Pinpoint the cell where the given text exists, returning its [X, Y] midpoint coordinate. 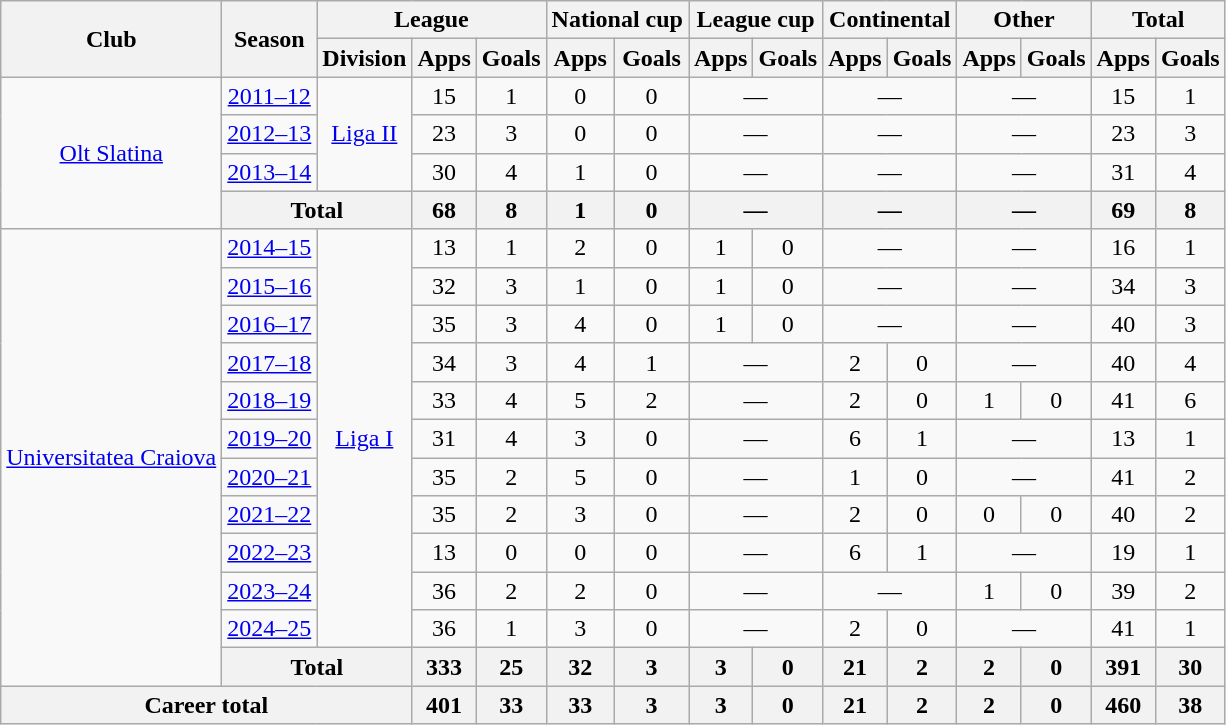
2012–13 [270, 134]
401 [444, 705]
2019–20 [270, 438]
2017–18 [270, 362]
Career total [206, 705]
2013–14 [270, 172]
2016–17 [270, 324]
National cup [617, 20]
2015–16 [270, 286]
Continental [890, 20]
460 [1123, 705]
Season [270, 39]
333 [444, 667]
2018–19 [270, 400]
2024–25 [270, 629]
League cup [755, 20]
69 [1123, 210]
19 [1123, 553]
2021–22 [270, 515]
38 [1190, 705]
2020–21 [270, 477]
39 [1123, 591]
Division [364, 58]
2014–15 [270, 248]
Liga II [364, 134]
391 [1123, 667]
League [432, 20]
Liga I [364, 438]
Other [1024, 20]
Universitatea Craiova [112, 458]
16 [1123, 248]
68 [444, 210]
2022–23 [270, 553]
Olt Slatina [112, 153]
2011–12 [270, 96]
25 [511, 667]
Club [112, 39]
2023–24 [270, 591]
